Extract the (X, Y) coordinate from the center of the cell holding the provided text.  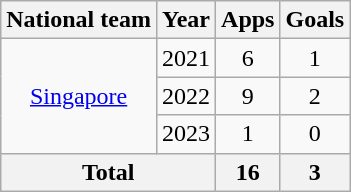
0 (315, 134)
Year (186, 20)
2022 (186, 96)
National team (79, 20)
Apps (248, 20)
Goals (315, 20)
16 (248, 172)
Total (108, 172)
2023 (186, 134)
2021 (186, 58)
2 (315, 96)
3 (315, 172)
6 (248, 58)
Singapore (79, 96)
9 (248, 96)
